Output the (x, y) coordinate of the center of the cell containing the given text.  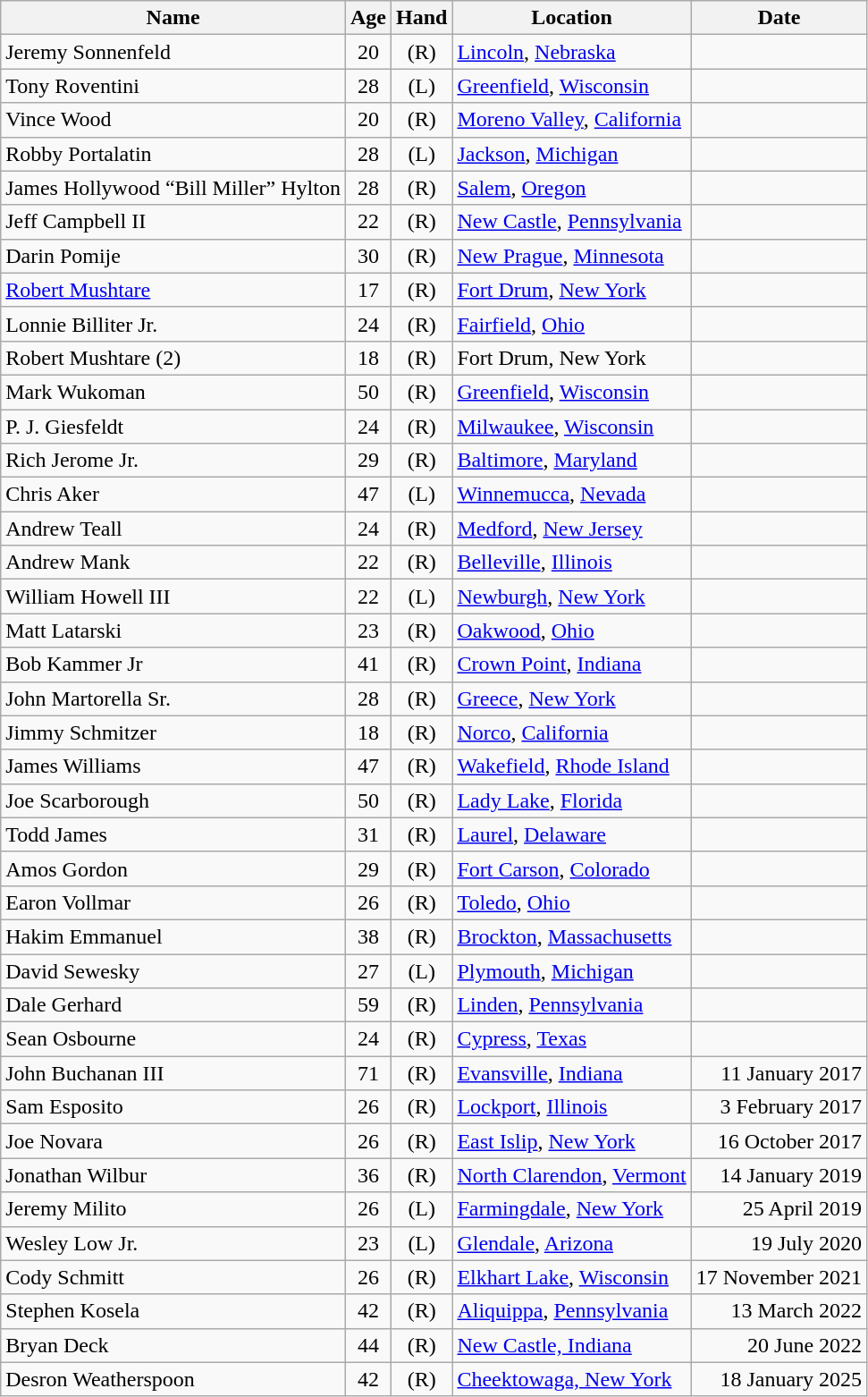
Todd James (173, 834)
Andrew Teall (173, 529)
Farmingdale, New York (572, 1209)
Stephen Kosela (173, 1311)
Belleville, Illinois (572, 563)
East Islip, New York (572, 1141)
Lady Lake, Florida (572, 800)
Oakwood, Ohio (572, 631)
Joe Novara (173, 1141)
Cheektowaga, New York (572, 1379)
Greece, New York (572, 698)
Glendale, Arizona (572, 1243)
Fort Carson, Colorado (572, 868)
Lonnie Billiter Jr. (173, 324)
Amos Gordon (173, 868)
Tony Roventini (173, 86)
36 (368, 1175)
17 (368, 290)
13 March 2022 (779, 1311)
P. J. Giesfeldt (173, 427)
North Clarendon, Vermont (572, 1175)
Salem, Oregon (572, 188)
Laurel, Delaware (572, 834)
Joe Scarborough (173, 800)
Andrew Mank (173, 563)
Mark Wukoman (173, 392)
Lockport, Illinois (572, 1107)
Wakefield, Rhode Island (572, 766)
James Williams (173, 766)
Robert Mushtare (2) (173, 358)
Location (572, 18)
Lincoln, Nebraska (572, 52)
Darin Pomije (173, 256)
Robby Portalatin (173, 154)
New Castle, Indiana (572, 1345)
Aliquippa, Pennsylvania (572, 1311)
Sean Osbourne (173, 1039)
Plymouth, Michigan (572, 970)
30 (368, 256)
3 February 2017 (779, 1107)
Evansville, Indiana (572, 1073)
Jeremy Milito (173, 1209)
59 (368, 1005)
Bryan Deck (173, 1345)
71 (368, 1073)
Fairfield, Ohio (572, 324)
27 (368, 970)
Chris Aker (173, 495)
Norco, California (572, 732)
Newburgh, New York (572, 597)
Date (779, 18)
Jeremy Sonnenfeld (173, 52)
18 January 2025 (779, 1379)
William Howell III (173, 597)
Age (368, 18)
Name (173, 18)
Medford, New Jersey (572, 529)
Jackson, Michigan (572, 154)
Robert Mushtare (173, 290)
Baltimore, Maryland (572, 461)
David Sewesky (173, 970)
Wesley Low Jr. (173, 1243)
Linden, Pennsylvania (572, 1005)
Jeff Campbell II (173, 222)
Winnemucca, Nevada (572, 495)
Milwaukee, Wisconsin (572, 427)
Jimmy Schmitzer (173, 732)
Crown Point, Indiana (572, 665)
31 (368, 834)
Jonathan Wilbur (173, 1175)
Earon Vollmar (173, 902)
James Hollywood “Bill Miller” Hylton (173, 188)
Cody Schmitt (173, 1277)
Bob Kammer Jr (173, 665)
John Martorella Sr. (173, 698)
41 (368, 665)
Desron Weatherspoon (173, 1379)
Hakim Emmanuel (173, 936)
11 January 2017 (779, 1073)
Dale Gerhard (173, 1005)
Brockton, Massachusetts (572, 936)
16 October 2017 (779, 1141)
New Castle, Pennsylvania (572, 222)
Rich Jerome Jr. (173, 461)
25 April 2019 (779, 1209)
Moreno Valley, California (572, 120)
New Prague, Minnesota (572, 256)
Toledo, Ohio (572, 902)
17 November 2021 (779, 1277)
John Buchanan III (173, 1073)
Hand (421, 18)
19 July 2020 (779, 1243)
Matt Latarski (173, 631)
Vince Wood (173, 120)
44 (368, 1345)
Elkhart Lake, Wisconsin (572, 1277)
38 (368, 936)
Cypress, Texas (572, 1039)
20 June 2022 (779, 1345)
Sam Esposito (173, 1107)
14 January 2019 (779, 1175)
